For the text-containing cell, return its midpoint in [X, Y] coordinate format. 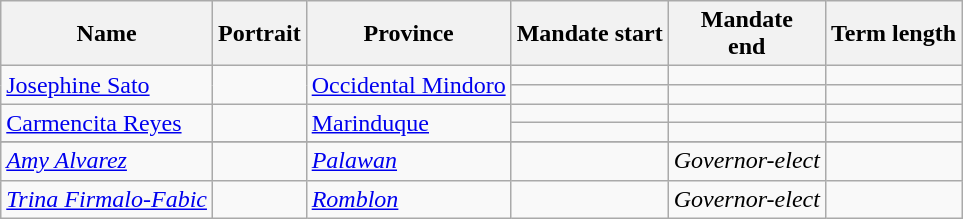
Romblon [408, 199]
Carmencita Reyes [107, 123]
Mandateend [746, 34]
Marinduque [408, 123]
Amy Alvarez [107, 161]
Trina Firmalo-Fabic [107, 199]
Portrait [259, 34]
Mandate start [590, 34]
Term length [893, 34]
Province [408, 34]
Palawan [408, 161]
Josephine Sato [107, 85]
Occidental Mindoro [408, 85]
Name [107, 34]
